Provide the [x, y] coordinate of the cell's center where the given text is located.  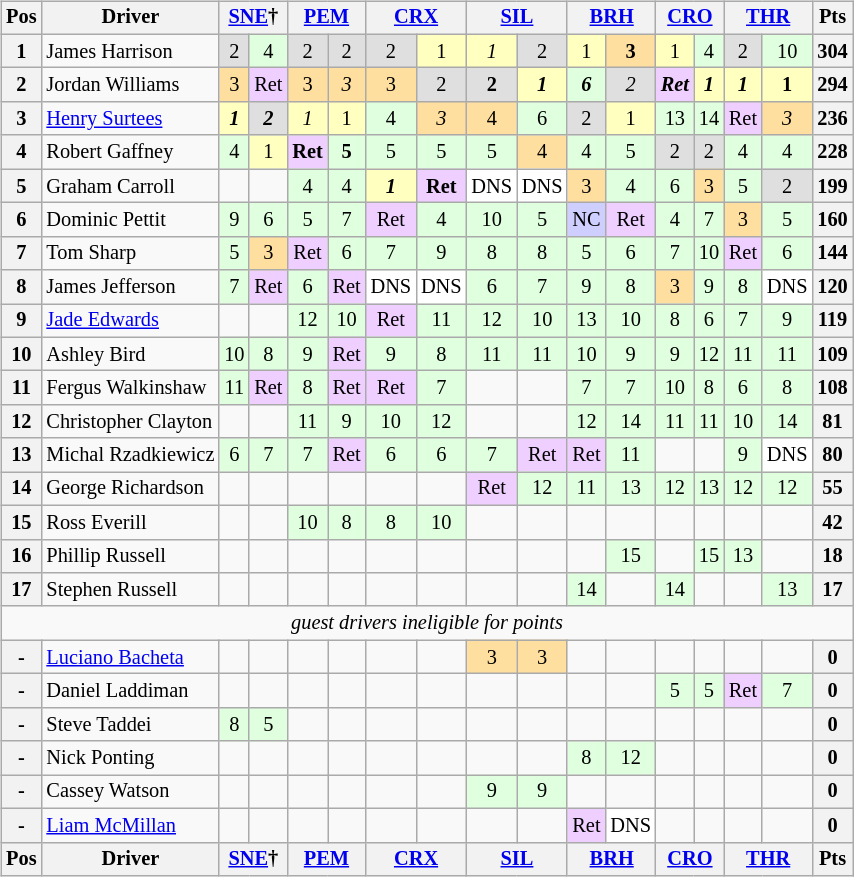
236 [832, 119]
Ashley Bird [130, 354]
Steve Taddei [130, 724]
Daniel Laddiman [130, 691]
199 [832, 186]
Stephen Russell [130, 590]
James Harrison [130, 51]
George Richardson [130, 489]
42 [832, 522]
144 [832, 253]
Liam McMillan [130, 825]
Graham Carroll [130, 186]
Tom Sharp [130, 253]
119 [832, 321]
55 [832, 489]
120 [832, 287]
Dominic Pettit [130, 220]
81 [832, 422]
guest drivers ineligible for points [426, 623]
294 [832, 85]
James Jefferson [130, 287]
Michal Rzadkiewicz [130, 455]
109 [832, 354]
228 [832, 152]
80 [832, 455]
304 [832, 51]
Robert Gaffney [130, 152]
Jordan Williams [130, 85]
18 [832, 556]
NC [586, 220]
Fergus Walkinshaw [130, 388]
108 [832, 388]
Nick Ponting [130, 758]
160 [832, 220]
Henry Surtees [130, 119]
Luciano Bacheta [130, 657]
16 [21, 556]
Cassey Watson [130, 792]
Phillip Russell [130, 556]
Christopher Clayton [130, 422]
Ross Everill [130, 522]
Jade Edwards [130, 321]
